Return (x, y) of the center of cell containing provided text 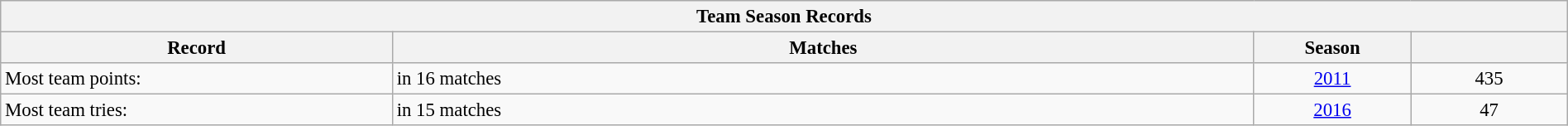
Matches (823, 48)
Record (197, 48)
Team Season Records (784, 17)
Season (1331, 48)
in 15 matches (823, 110)
Most team tries: (197, 110)
2011 (1331, 79)
in 16 matches (823, 79)
47 (1489, 110)
2016 (1331, 110)
Most team points: (197, 79)
435 (1489, 79)
